Detect which cell encompasses the target text, then output its [X, Y] center coordinate. 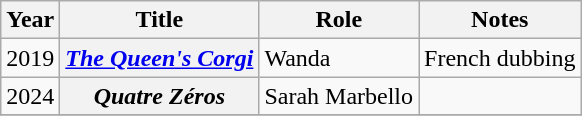
Year [30, 20]
Title [160, 20]
Quatre Zéros [160, 96]
2024 [30, 96]
Sarah Marbello [339, 96]
The Queen's Corgi [160, 58]
2019 [30, 58]
Notes [500, 20]
Role [339, 20]
French dubbing [500, 58]
Wanda [339, 58]
